Extract the [x, y] coordinate from the center of the cell holding the provided text.  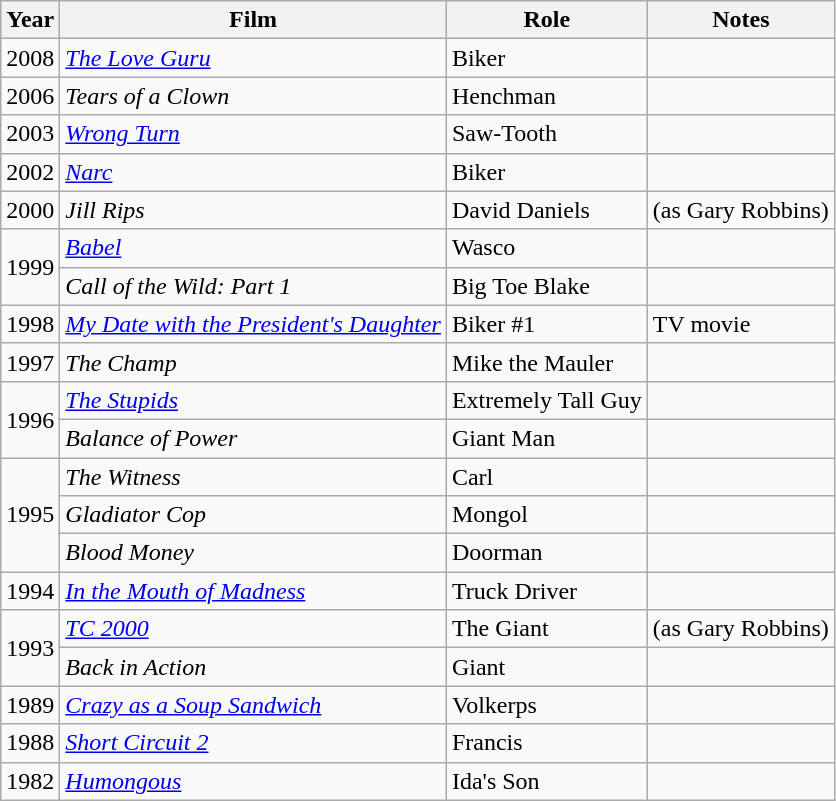
Francis [546, 743]
My Date with the President's Daughter [254, 324]
1997 [30, 362]
1982 [30, 781]
Mike the Mauler [546, 362]
The Witness [254, 477]
David Daniels [546, 210]
Truck Driver [546, 591]
Giant Man [546, 438]
Blood Money [254, 553]
Extremely Tall Guy [546, 400]
Notes [740, 20]
1996 [30, 419]
Year [30, 20]
Volkerps [546, 705]
Henchman [546, 96]
Giant [546, 667]
Ida's Son [546, 781]
1993 [30, 648]
1998 [30, 324]
2003 [30, 134]
The Stupids [254, 400]
Wasco [546, 248]
Wrong Turn [254, 134]
Back in Action [254, 667]
The Love Guru [254, 58]
Narc [254, 172]
TC 2000 [254, 629]
Humongous [254, 781]
Biker #1 [546, 324]
Carl [546, 477]
Role [546, 20]
2006 [30, 96]
1995 [30, 515]
Big Toe Blake [546, 286]
1994 [30, 591]
Doorman [546, 553]
Call of the Wild: Part 1 [254, 286]
Tears of a Clown [254, 96]
Saw-Tooth [546, 134]
Crazy as a Soup Sandwich [254, 705]
TV movie [740, 324]
The Champ [254, 362]
Gladiator Cop [254, 515]
Balance of Power [254, 438]
Jill Rips [254, 210]
2000 [30, 210]
1989 [30, 705]
Film [254, 20]
1999 [30, 267]
Short Circuit 2 [254, 743]
Mongol [546, 515]
In the Mouth of Madness [254, 591]
2002 [30, 172]
2008 [30, 58]
Babel [254, 248]
The Giant [546, 629]
1988 [30, 743]
